Output the (X, Y) coordinate of the center of the cell containing the given text.  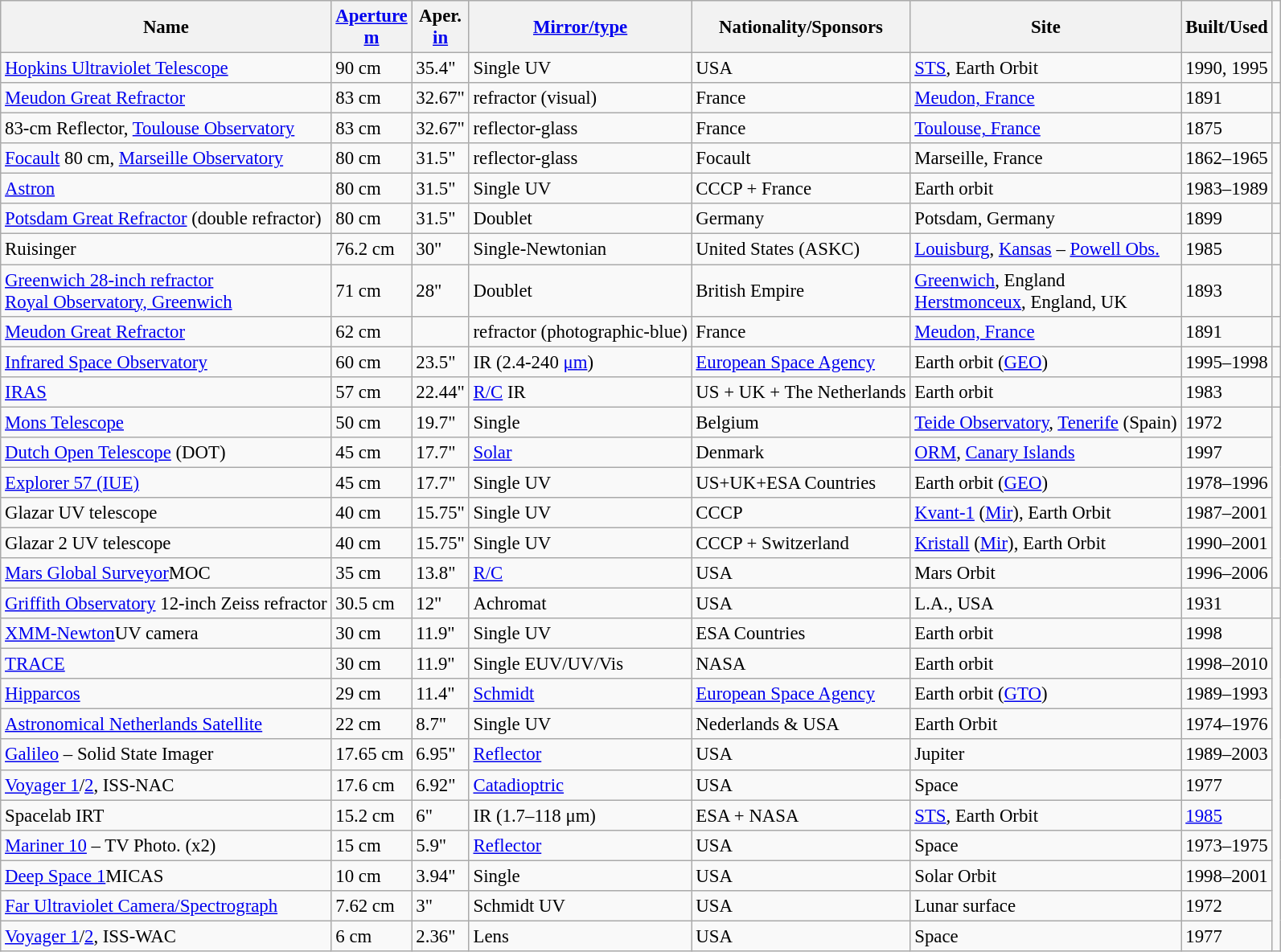
Solar Orbit (1045, 876)
refractor (visual) (581, 98)
35.4" (441, 68)
Focault (801, 158)
CCCP + France (801, 189)
Far Ultraviolet Camera/Spectrograph (166, 906)
1893 (1227, 291)
6 cm (372, 936)
1983 (1227, 392)
ESA + NASA (801, 815)
Voyager 1/2, ISS-NAC (166, 785)
Mariner 10 – TV Photo. (x2) (166, 845)
1995–1998 (1227, 362)
Infrared Space Observatory (166, 362)
12" (441, 604)
7.62 cm (372, 906)
6.92" (441, 785)
XMM-NewtonUV camera (166, 634)
Nationality/Sponsors (801, 27)
2.36" (441, 936)
5.9" (441, 845)
1973–1975 (1227, 845)
Teide Observatory, Tenerife (Spain) (1045, 422)
1990–2001 (1227, 543)
Galileo – Solid State Imager (166, 755)
Marseille, France (1045, 158)
Aperture m (372, 27)
17.65 cm (372, 755)
1997 (1227, 453)
10 cm (372, 876)
1875 (1227, 129)
US+UK+ESA Countries (801, 482)
Belgium (801, 422)
Catadioptric (581, 785)
90 cm (372, 68)
22 cm (372, 724)
35 cm (372, 573)
Dutch Open Telescope (DOT) (166, 453)
Nederlands & USA (801, 724)
17.6 cm (372, 785)
19.7" (441, 422)
Mirror/type (581, 27)
Astron (166, 189)
1931 (1227, 604)
IR (2.4-240 μm) (581, 362)
TRACE (166, 664)
1899 (1227, 220)
29 cm (372, 694)
ESA Countries (801, 634)
Ruisinger (166, 249)
Jupiter (1045, 755)
57 cm (372, 392)
Mars Global SurveyorMOC (166, 573)
refractor (photographic-blue) (581, 331)
60 cm (372, 362)
13.8" (441, 573)
Hipparcos (166, 694)
R/C (581, 573)
3.94" (441, 876)
Lunar surface (1045, 906)
28" (441, 291)
1998–2010 (1227, 664)
1998–2001 (1227, 876)
Name (166, 27)
CCCP + Switzerland (801, 543)
6" (441, 815)
Lens (581, 936)
Potsdam, Germany (1045, 220)
Toulouse, France (1045, 129)
Germany (801, 220)
L.A., USA (1045, 604)
Denmark (801, 453)
71 cm (372, 291)
Schmidt (581, 694)
23.5" (441, 362)
Hopkins Ultraviolet Telescope (166, 68)
1978–1996 (1227, 482)
Site (1045, 27)
Kristall (Mir), Earth Orbit (1045, 543)
Explorer 57 (IUE) (166, 482)
IRAS (166, 392)
Mars Orbit (1045, 573)
Voyager 1/2, ISS-WAC (166, 936)
US + UK + The Netherlands (801, 392)
Kvant-1 (Mir), Earth Orbit (1045, 513)
22.44" (441, 392)
Astronomical Netherlands Satellite (166, 724)
Deep Space 1MICAS (166, 876)
Single EUV/UV/Vis (581, 664)
Glazar 2 UV telescope (166, 543)
1974–1976 (1227, 724)
76.2 cm (372, 249)
Glazar UV telescope (166, 513)
Solar (581, 453)
Greenwich 28-inch refractorRoyal Observatory, Greenwich (166, 291)
CCCP (801, 513)
Focault 80 cm, Marseille Observatory (166, 158)
30.5 cm (372, 604)
62 cm (372, 331)
1996–2006 (1227, 573)
IR (1.7–118 μm) (581, 815)
British Empire (801, 291)
30" (441, 249)
11.4" (441, 694)
Mons Telescope (166, 422)
1998 (1227, 634)
83-cm Reflector, Toulouse Observatory (166, 129)
Griffith Observatory 12-inch Zeiss refractor (166, 604)
1862–1965 (1227, 158)
Schmidt UV (581, 906)
Single-Newtonian (581, 249)
1987–2001 (1227, 513)
Achromat (581, 604)
15.2 cm (372, 815)
Aper. in (441, 27)
3" (441, 906)
Spacelab IRT (166, 815)
Potsdam Great Refractor (double refractor) (166, 220)
Earth orbit (GTO) (1045, 694)
1983–1989 (1227, 189)
8.7" (441, 724)
50 cm (372, 422)
ORM, Canary Islands (1045, 453)
Greenwich, EnglandHerstmonceux, England, UK (1045, 291)
1989–1993 (1227, 694)
United States (ASKC) (801, 249)
Built/Used (1227, 27)
Earth Orbit (1045, 724)
1989–2003 (1227, 755)
R/C IR (581, 392)
NASA (801, 664)
Louisburg, Kansas – Powell Obs. (1045, 249)
15 cm (372, 845)
1990, 1995 (1227, 68)
6.95" (441, 755)
